Determine the [x, y] coordinate at the center of the cell enclosing the given text.  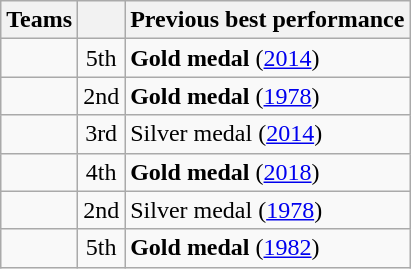
Silver medal (1978) [268, 210]
Gold medal (1978) [268, 96]
Gold medal (2018) [268, 172]
Gold medal (2014) [268, 58]
4th [102, 172]
Teams [40, 20]
Previous best performance [268, 20]
Silver medal (2014) [268, 134]
Gold medal (1982) [268, 248]
3rd [102, 134]
